Scan for the cell matching the given text and deliver its [X, Y] coordinate at center. 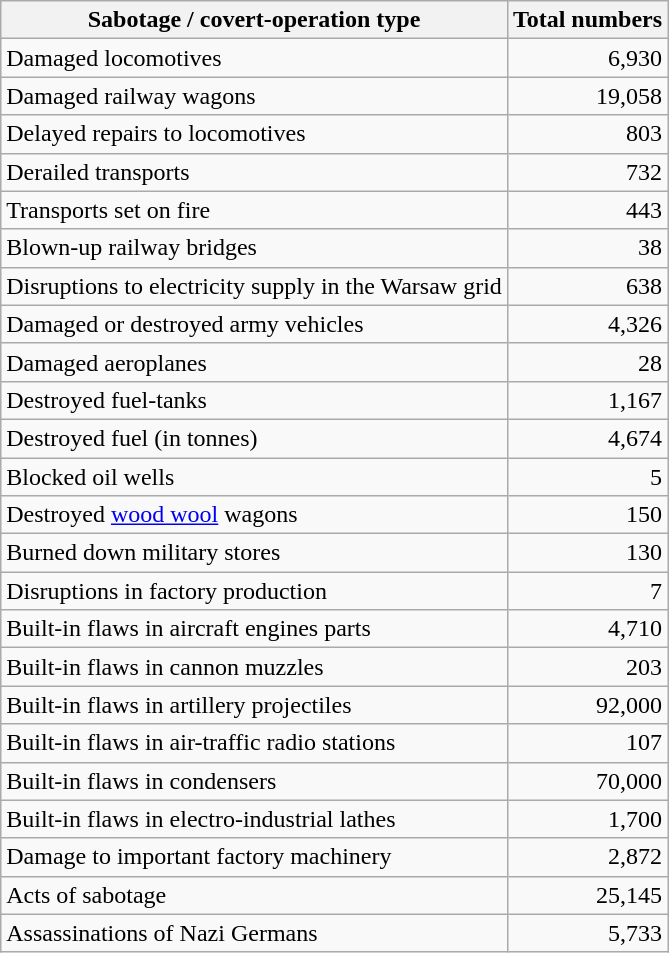
Damage to important factory machinery [254, 857]
Damaged aeroplanes [254, 362]
Delayed repairs to locomotives [254, 134]
Destroyed wood wool wagons [254, 515]
Derailed transports [254, 172]
19,058 [587, 96]
Sabotage / covert-operation type [254, 20]
Damaged railway wagons [254, 96]
2,872 [587, 857]
4,674 [587, 438]
203 [587, 667]
5,733 [587, 933]
Damaged locomotives [254, 58]
Disruptions in factory production [254, 591]
107 [587, 743]
Blown-up railway bridges [254, 248]
150 [587, 515]
7 [587, 591]
1,167 [587, 400]
Built-in flaws in cannon muzzles [254, 667]
1,700 [587, 819]
Blocked oil wells [254, 477]
38 [587, 248]
Destroyed fuel (in tonnes) [254, 438]
Damaged or destroyed army vehicles [254, 324]
732 [587, 172]
70,000 [587, 781]
443 [587, 210]
Built-in flaws in artillery projectiles [254, 705]
Transports set on fire [254, 210]
Built-in flaws in air-traffic radio stations [254, 743]
803 [587, 134]
25,145 [587, 895]
Destroyed fuel-tanks [254, 400]
Burned down military stores [254, 553]
Built-in flaws in aircraft engines parts [254, 629]
Acts of sabotage [254, 895]
4,710 [587, 629]
130 [587, 553]
638 [587, 286]
92,000 [587, 705]
Built-in flaws in electro-industrial lathes [254, 819]
Built-in flaws in condensers [254, 781]
Assassinations of Nazi Germans [254, 933]
6,930 [587, 58]
Total numbers [587, 20]
4,326 [587, 324]
28 [587, 362]
Disruptions to electricity supply in the Warsaw grid [254, 286]
5 [587, 477]
